Search for the cell housing the specified text and yield its [x, y] center coordinate. 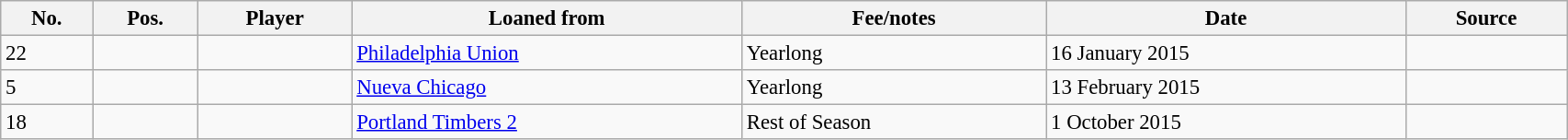
Philadelphia Union [547, 53]
5 [47, 87]
Portland Timbers 2 [547, 122]
22 [47, 53]
Pos. [145, 18]
16 January 2015 [1226, 53]
Fee/notes [893, 18]
Loaned from [547, 18]
Rest of Season [893, 122]
18 [47, 122]
13 February 2015 [1226, 87]
Player [275, 18]
1 October 2015 [1226, 122]
No. [47, 18]
Date [1226, 18]
Nueva Chicago [547, 87]
Source [1486, 18]
